Determine the [X, Y] coordinate at the center of the cell enclosing the given text.  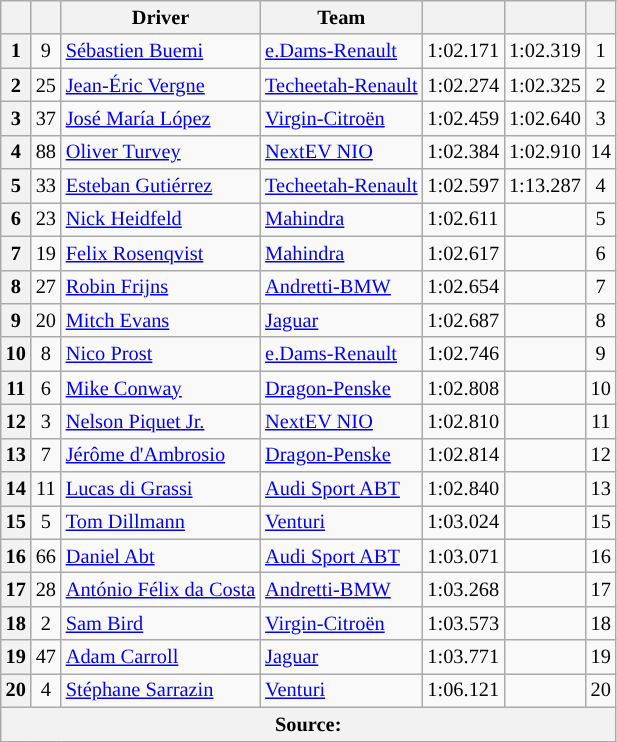
1:02.814 [463, 455]
37 [46, 118]
1:02.319 [545, 51]
1:02.910 [545, 152]
1:02.810 [463, 421]
1:13.287 [545, 186]
Esteban Gutiérrez [160, 186]
1:02.384 [463, 152]
Jérôme d'Ambrosio [160, 455]
Sébastien Buemi [160, 51]
1:02.617 [463, 253]
1:02.171 [463, 51]
1:02.654 [463, 287]
Tom Dillmann [160, 522]
Sam Bird [160, 623]
28 [46, 589]
1:03.024 [463, 522]
66 [46, 556]
Nelson Piquet Jr. [160, 421]
Team [341, 17]
27 [46, 287]
Oliver Turvey [160, 152]
1:02.325 [545, 85]
Source: [308, 724]
Felix Rosenqvist [160, 253]
33 [46, 186]
Stéphane Sarrazin [160, 690]
47 [46, 657]
1:02.640 [545, 118]
1:02.611 [463, 219]
Jean-Éric Vergne [160, 85]
1:03.771 [463, 657]
1:03.268 [463, 589]
88 [46, 152]
1:03.071 [463, 556]
Adam Carroll [160, 657]
1:02.808 [463, 388]
23 [46, 219]
25 [46, 85]
1:03.573 [463, 623]
1:02.597 [463, 186]
Mitch Evans [160, 320]
1:02.274 [463, 85]
Driver [160, 17]
António Félix da Costa [160, 589]
José María López [160, 118]
1:02.459 [463, 118]
1:02.840 [463, 489]
Daniel Abt [160, 556]
1:02.746 [463, 354]
1:02.687 [463, 320]
Nico Prost [160, 354]
Lucas di Grassi [160, 489]
1:06.121 [463, 690]
Nick Heidfeld [160, 219]
Mike Conway [160, 388]
Robin Frijns [160, 287]
